Return [x, y] of the center of cell containing provided text 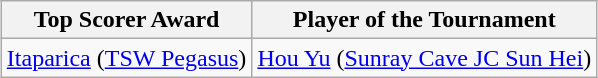
Itaparica (TSW Pegasus) [126, 58]
Top Scorer Award [126, 20]
Hou Yu (Sunray Cave JC Sun Hei) [424, 58]
Player of the Tournament [424, 20]
